Find where the given text appears and provide that cell's center as (x, y) coordinate. 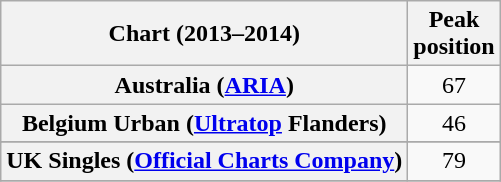
67 (454, 85)
UK Singles (Official Charts Company) (204, 161)
46 (454, 123)
Chart (2013–2014) (204, 34)
Peakposition (454, 34)
Australia (ARIA) (204, 85)
Belgium Urban (Ultratop Flanders) (204, 123)
79 (454, 161)
